Find where the given text appears and provide that cell's center as [X, Y] coordinate. 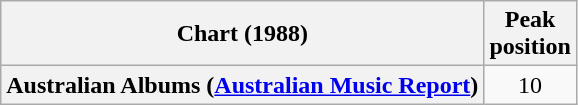
Peakposition [530, 34]
Australian Albums (Australian Music Report) [242, 85]
Chart (1988) [242, 34]
10 [530, 85]
